Return the [X, Y] coordinate for the center point of the cell that contains the specified text.  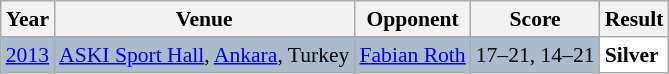
Opponent [412, 19]
2013 [28, 55]
Score [536, 19]
Venue [204, 19]
Silver [634, 55]
Result [634, 19]
17–21, 14–21 [536, 55]
Fabian Roth [412, 55]
ASKI Sport Hall, Ankara, Turkey [204, 55]
Year [28, 19]
